Determine the (x, y) coordinate at the center of the cell enclosing the given text.  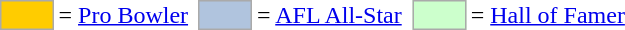
= AFL All-Star (330, 15)
= Pro Bowler (124, 15)
